Locate the cell with the specified text and output its (X, Y) center coordinate. 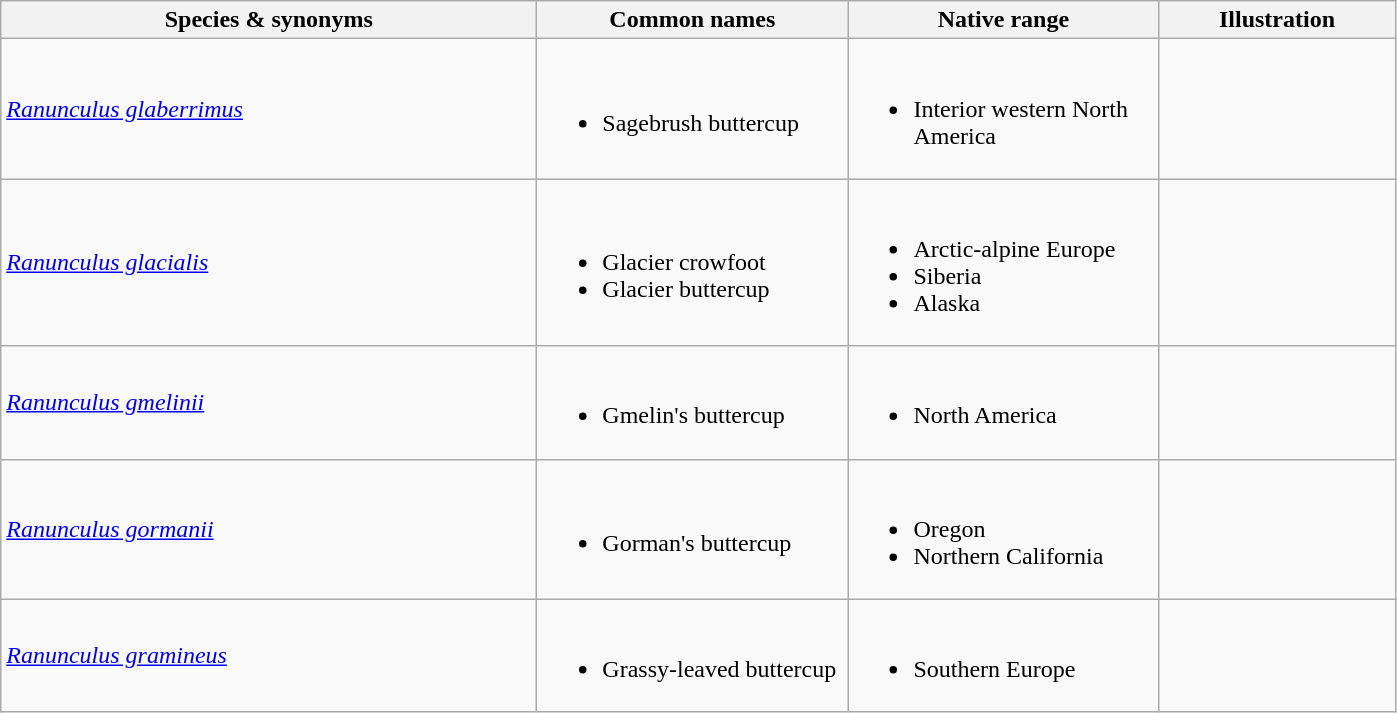
Ranunculus gramineus (269, 656)
Ranunculus glaberrimus (269, 109)
OregonNorthern California (1004, 529)
Ranunculus gormanii (269, 529)
Gmelin's buttercup (692, 402)
Ranunculus glacialis (269, 262)
Grassy-leaved buttercup (692, 656)
Species & synonyms (269, 20)
North America (1004, 402)
Interior western North America (1004, 109)
Common names (692, 20)
Arctic-alpine EuropeSiberiaAlaska (1004, 262)
Sagebrush buttercup (692, 109)
Illustration (1277, 20)
Southern Europe (1004, 656)
Glacier crowfootGlacier buttercup (692, 262)
Native range (1004, 20)
Ranunculus gmelinii (269, 402)
Gorman's buttercup (692, 529)
